Find where the given text appears and provide that cell's center as (X, Y) coordinate. 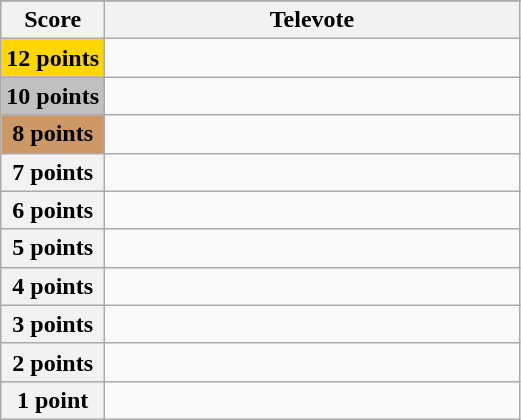
2 points (53, 362)
7 points (53, 172)
1 point (53, 400)
12 points (53, 58)
Televote (312, 20)
6 points (53, 210)
10 points (53, 96)
Score (53, 20)
5 points (53, 248)
8 points (53, 134)
4 points (53, 286)
3 points (53, 324)
